Search for the cell housing the specified text and yield its [x, y] center coordinate. 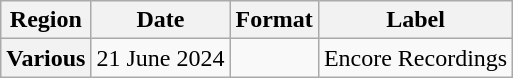
Format [274, 20]
Label [415, 20]
Various [46, 58]
21 June 2024 [160, 58]
Encore Recordings [415, 58]
Date [160, 20]
Region [46, 20]
